Capture the cell that displays the provided text and extract its [x, y] central coordinate. 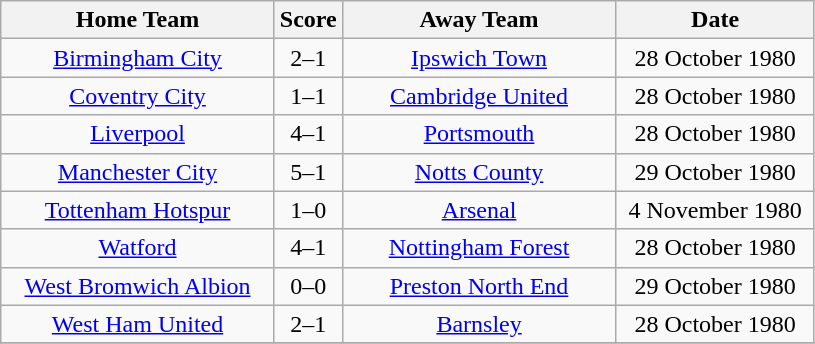
Home Team [138, 20]
West Bromwich Albion [138, 286]
Nottingham Forest [479, 248]
Birmingham City [138, 58]
Coventry City [138, 96]
Ipswich Town [479, 58]
Arsenal [479, 210]
5–1 [308, 172]
Liverpool [138, 134]
Watford [138, 248]
Barnsley [479, 324]
Date [716, 20]
1–1 [308, 96]
Cambridge United [479, 96]
Portsmouth [479, 134]
Score [308, 20]
West Ham United [138, 324]
Tottenham Hotspur [138, 210]
Away Team [479, 20]
Notts County [479, 172]
1–0 [308, 210]
Preston North End [479, 286]
4 November 1980 [716, 210]
0–0 [308, 286]
Manchester City [138, 172]
